Determine the [X, Y] coordinate at the center of the cell enclosing the given text.  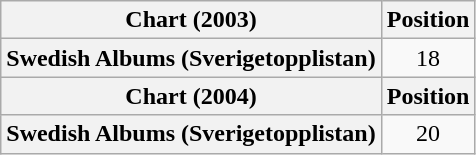
Chart (2004) [191, 96]
18 [428, 58]
Chart (2003) [191, 20]
20 [428, 134]
